Locate the cell with the specified text and output its (X, Y) center coordinate. 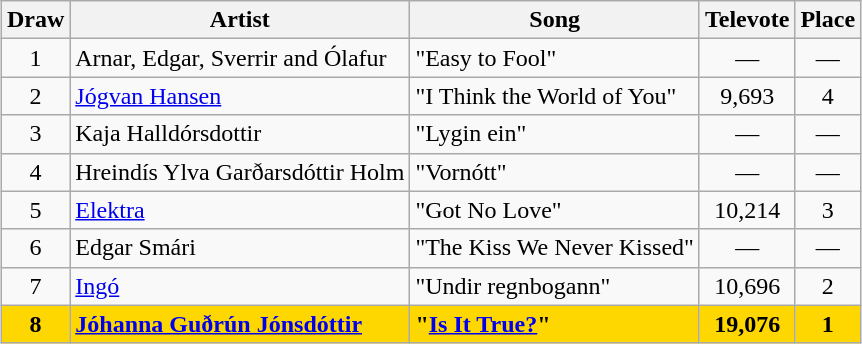
"Vornótt" (555, 172)
10,214 (746, 210)
"Undir regnbogann" (555, 286)
Artist (240, 20)
"I Think the World of You" (555, 96)
Place (828, 20)
10,696 (746, 286)
Elektra (240, 210)
Televote (746, 20)
Kaja Halldórsdottir (240, 134)
Arnar, Edgar, Sverrir and Ólafur (240, 58)
8 (35, 324)
Edgar Smári (240, 248)
"Lygin ein" (555, 134)
"Got No Love" (555, 210)
"Is It True?" (555, 324)
19,076 (746, 324)
Jóhanna Guðrún Jónsdóttir (240, 324)
Jógvan Hansen (240, 96)
"Easy to Fool" (555, 58)
Song (555, 20)
6 (35, 248)
5 (35, 210)
Ingó (240, 286)
7 (35, 286)
"The Kiss We Never Kissed" (555, 248)
Hreindís Ylva Garðarsdóttir Holm (240, 172)
9,693 (746, 96)
Draw (35, 20)
